Return the [x, y] coordinate for the center point of the cell that contains the specified text.  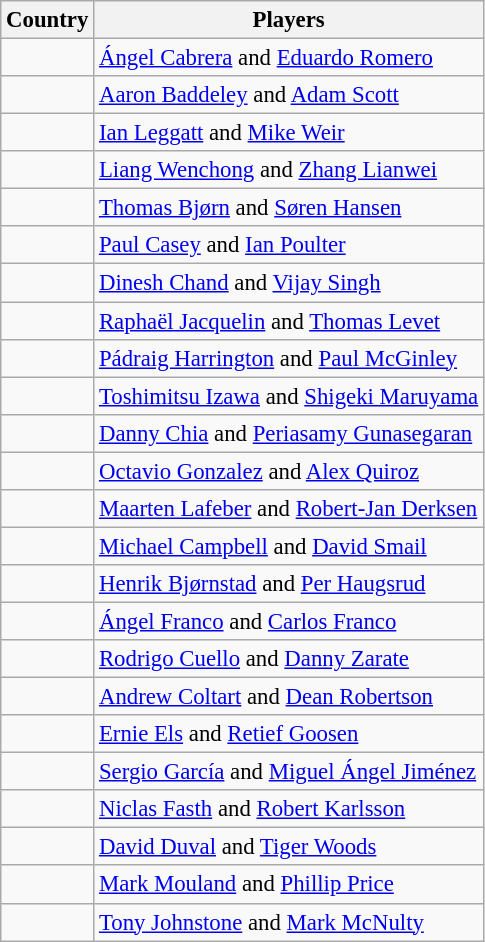
Raphaël Jacquelin and Thomas Levet [289, 321]
Octavio Gonzalez and Alex Quiroz [289, 471]
Dinesh Chand and Vijay Singh [289, 283]
Toshimitsu Izawa and Shigeki Maruyama [289, 396]
Michael Campbell and David Smail [289, 546]
Aaron Baddeley and Adam Scott [289, 95]
Danny Chia and Periasamy Gunasegaran [289, 433]
Players [289, 20]
Ernie Els and Retief Goosen [289, 734]
Ian Leggatt and Mike Weir [289, 133]
David Duval and Tiger Woods [289, 847]
Ángel Franco and Carlos Franco [289, 621]
Pádraig Harrington and Paul McGinley [289, 358]
Mark Mouland and Phillip Price [289, 885]
Thomas Bjørn and Søren Hansen [289, 208]
Tony Johnstone and Mark McNulty [289, 922]
Henrik Bjørnstad and Per Haugsrud [289, 584]
Paul Casey and Ian Poulter [289, 245]
Ángel Cabrera and Eduardo Romero [289, 58]
Sergio García and Miguel Ángel Jiménez [289, 772]
Niclas Fasth and Robert Karlsson [289, 809]
Rodrigo Cuello and Danny Zarate [289, 659]
Liang Wenchong and Zhang Lianwei [289, 170]
Country [48, 20]
Maarten Lafeber and Robert-Jan Derksen [289, 509]
Andrew Coltart and Dean Robertson [289, 697]
